From the cell containing the given text, extract its center point as (X, Y) coordinate. 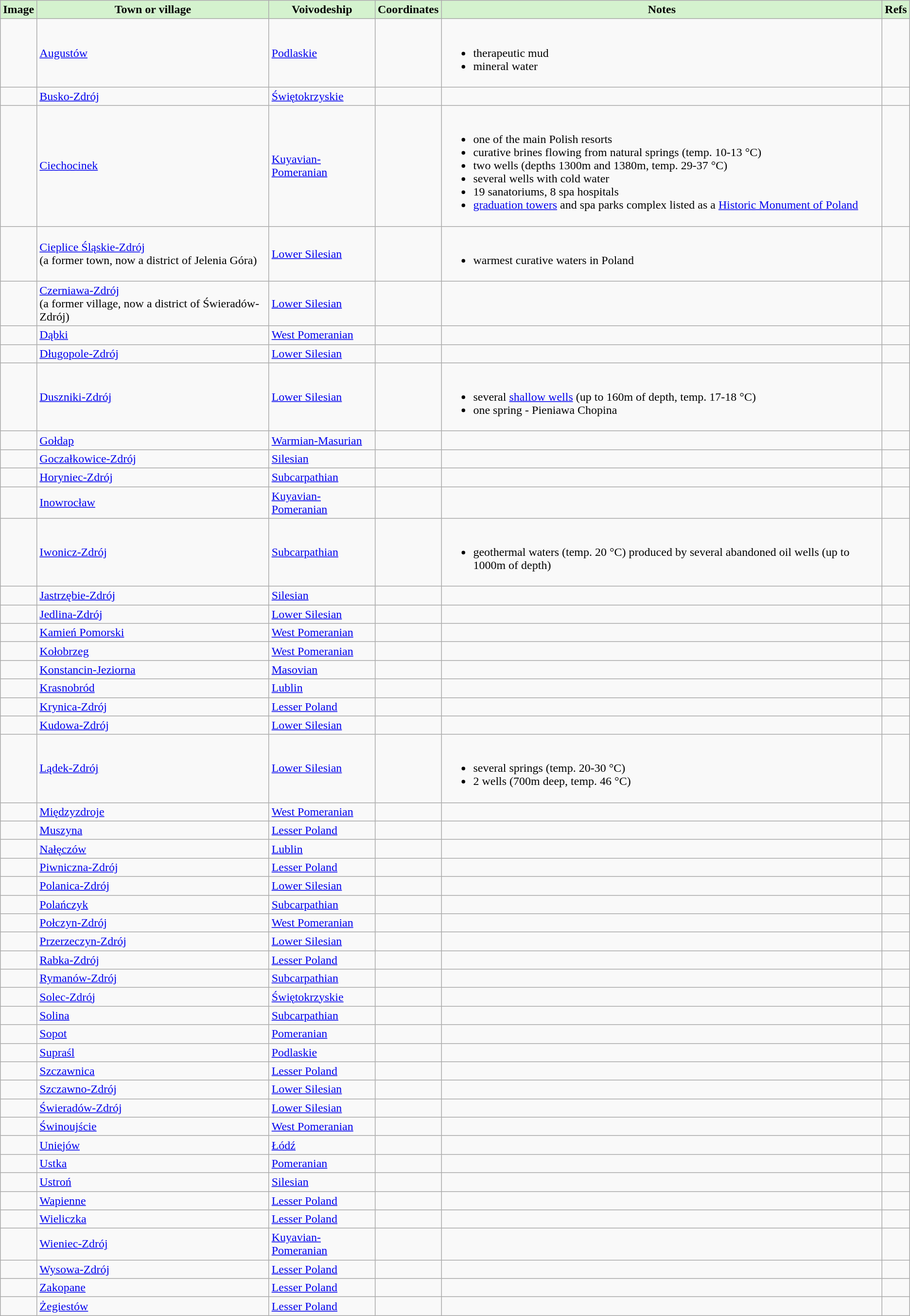
Polanica-Zdrój (153, 886)
warmest curative waters in Poland (662, 254)
Solec-Zdrój (153, 997)
several shallow wells (up to 160m of depth, temp. 17-18 °C)one spring - Pieniawa Chopina (662, 397)
Międzyzdroje (153, 812)
Muszyna (153, 830)
Inowrocław (153, 502)
Przerzeczyn-Zdrój (153, 942)
Wysowa-Zdrój (153, 1269)
Sopot (153, 1034)
Kołobrzeg (153, 651)
Żegiestów (153, 1306)
Świeradów-Zdrój (153, 1108)
Lądek-Zdrój (153, 768)
Połczyn-Zdrój (153, 923)
Busko-Zdrój (153, 96)
Świnoujście (153, 1126)
Supraśl (153, 1052)
therapeutic mudmineral water (662, 53)
Warmian-Masurian (322, 440)
Kamień Pomorski (153, 633)
Wieniec-Zdrój (153, 1244)
Rabka-Zdrój (153, 960)
Jastrzębie-Zdrój (153, 596)
Krasnobród (153, 688)
Rymanów-Zdrój (153, 978)
Kudowa-Zdrój (153, 725)
Konstancin-Jeziorna (153, 670)
Gołdap (153, 440)
Długopole-Zdrój (153, 354)
Cieplice Śląskie-Zdrój (a former town, now a district of Jelenia Góra) (153, 254)
Jedlina-Zdrój (153, 614)
Masovian (322, 670)
Zakopane (153, 1288)
Nałęczów (153, 849)
Polańczyk (153, 904)
Dąbki (153, 335)
Voivodeship (322, 10)
Iwonicz-Zdrój (153, 552)
Town or village (153, 10)
Ustka (153, 1163)
Szczawno-Zdrój (153, 1089)
Wapienne (153, 1201)
Augustów (153, 53)
Refs (896, 10)
Szczawnica (153, 1071)
Uniejów (153, 1145)
Krynica-Zdrój (153, 707)
geothermal waters (temp. 20 °C) produced by several abandoned oil wells (up to 1000m of depth) (662, 552)
Goczałkowice-Zdrój (153, 459)
Wieliczka (153, 1219)
several springs (temp. 20-30 °C)2 wells (700m deep, temp. 46 °C) (662, 768)
Ustroń (153, 1182)
Łódź (322, 1145)
Solina (153, 1015)
Image (18, 10)
Coordinates (408, 10)
Duszniki-Zdrój (153, 397)
Notes (662, 10)
Ciechocinek (153, 166)
Piwniczna-Zdrój (153, 867)
Czerniawa-Zdrój (a former village, now a district of Świeradów-Zdrój) (153, 303)
Horyniec-Zdrój (153, 477)
